Scan for the cell matching the given text and deliver its (X, Y) coordinate at center. 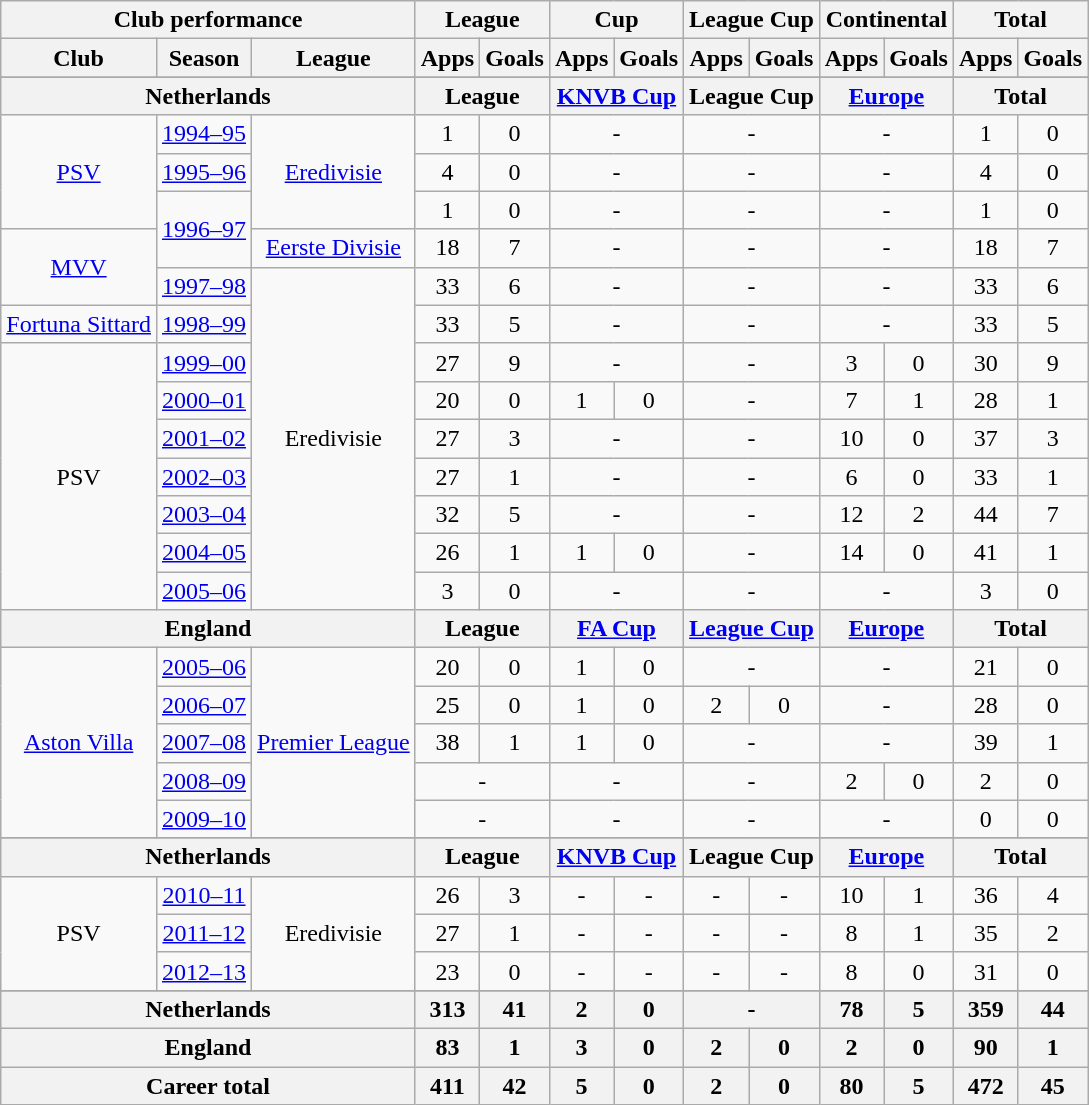
36 (985, 895)
30 (985, 362)
78 (851, 1009)
25 (447, 705)
Premier League (334, 743)
38 (447, 743)
Fortuna Sittard (79, 324)
21 (985, 667)
1995–96 (204, 172)
359 (985, 1009)
23 (447, 971)
90 (985, 1047)
313 (447, 1009)
Season (204, 58)
2012–13 (204, 971)
32 (447, 515)
80 (851, 1085)
Eerste Divisie (334, 248)
2001–02 (204, 438)
472 (985, 1085)
1994–95 (204, 134)
45 (1053, 1085)
31 (985, 971)
2004–05 (204, 553)
2000–01 (204, 400)
2008–09 (204, 781)
2007–08 (204, 743)
MVV (79, 267)
2006–07 (204, 705)
1996–97 (204, 229)
12 (851, 515)
1998–99 (204, 324)
2003–04 (204, 515)
Continental (886, 20)
14 (851, 553)
1999–00 (204, 362)
2009–10 (204, 819)
FA Cup (616, 629)
Cup (616, 20)
1997–98 (204, 286)
42 (515, 1085)
2011–12 (204, 933)
35 (985, 933)
2010–11 (204, 895)
411 (447, 1085)
37 (985, 438)
83 (447, 1047)
Aston Villa (79, 743)
39 (985, 743)
Career total (208, 1085)
Club performance (208, 20)
Club (79, 58)
2002–03 (204, 477)
